Determine the (x, y) coordinate at the center of the cell enclosing the given text.  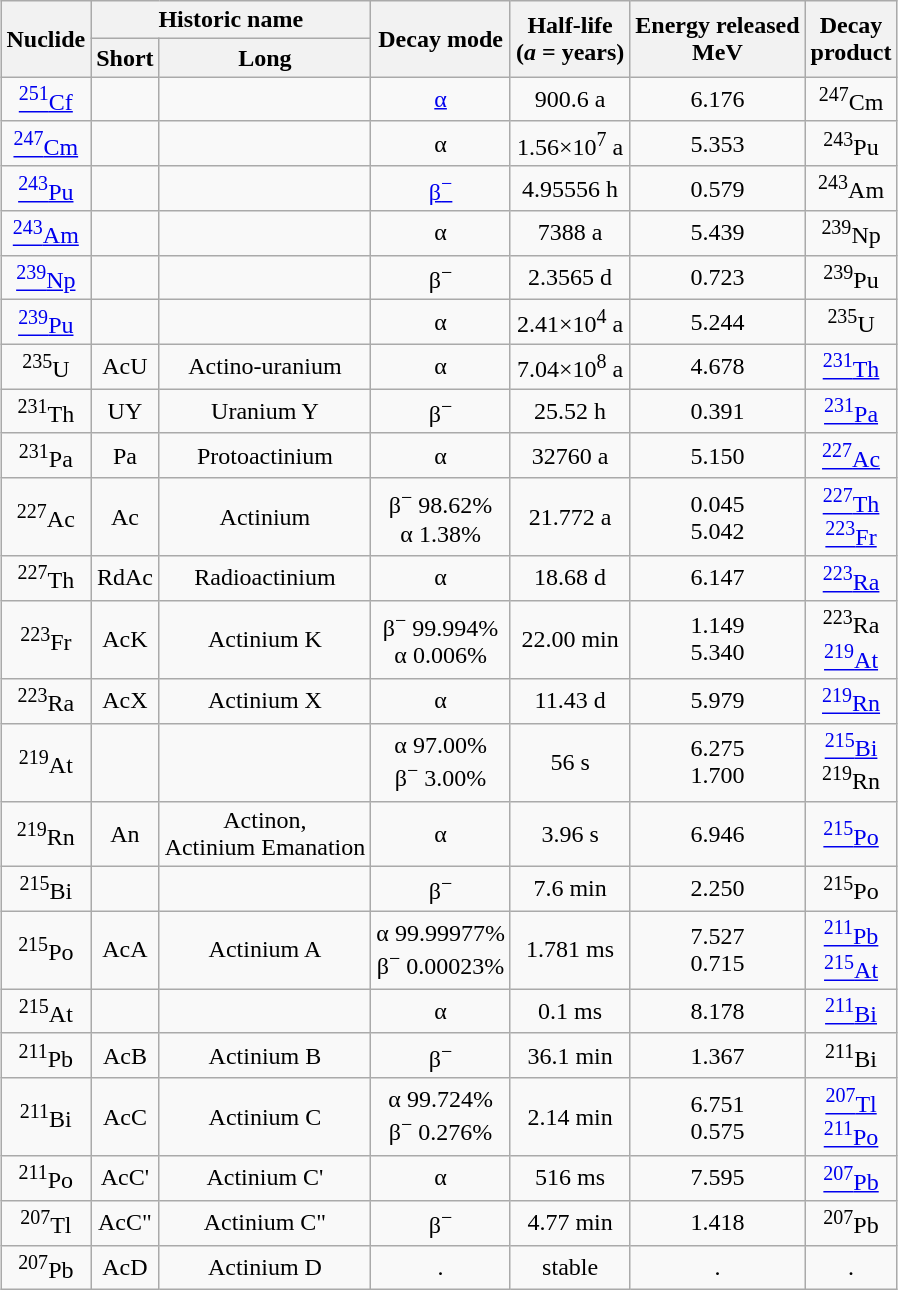
7.595 (718, 1178)
AcA (125, 950)
Actinium B (265, 1056)
215Bi (46, 888)
Decayproduct (851, 39)
AcD (125, 1268)
2.41×104 a (570, 322)
1.367 (718, 1056)
AcU (125, 366)
Half-life(a = years) (570, 39)
11.43 d (570, 702)
Actinium D (265, 1268)
β− 99.994% α 0.006% (441, 639)
Short (125, 58)
Radioactinium (265, 578)
215Bi 219Rn (851, 762)
36.1 min (570, 1056)
Actinium C" (265, 1222)
7.04×108 a (570, 366)
AcK (125, 639)
7.527 0.715 (718, 950)
Uranium Y (265, 412)
215At (46, 1012)
AcB (125, 1056)
1.418 (718, 1222)
5.150 (718, 456)
25.52 h (570, 412)
207Tl (46, 1222)
AcC' (125, 1178)
Energy releasedMeV (718, 39)
32760 a (570, 456)
5.353 (718, 144)
α 97.00% β− 3.00% (441, 762)
5.439 (718, 234)
stable (570, 1268)
6.147 (718, 578)
223Fr (46, 639)
223Ra 219At (851, 639)
7388 a (570, 234)
Nuclide (46, 39)
RdAc (125, 578)
0.045 5.042 (718, 517)
251Cf (46, 100)
5.979 (718, 702)
6.275 1.700 (718, 762)
Historic name (231, 20)
Decay mode (441, 39)
0.579 (718, 188)
2.14 min (570, 1117)
1.56×107 a (570, 144)
Actinium (265, 517)
207Tl 211Po (851, 1117)
UY (125, 412)
Pa (125, 456)
AcC (125, 1117)
18.68 d (570, 578)
Protoactinium (265, 456)
56 s (570, 762)
0.391 (718, 412)
4.678 (718, 366)
1.781 ms (570, 950)
7.6 min (570, 888)
Actinium K (265, 639)
Actinium A (265, 950)
227Th (46, 578)
211Pb 215At (851, 950)
Ac (125, 517)
AcX (125, 702)
Actinium X (265, 702)
AcC" (125, 1222)
211Pb (46, 1056)
219At (46, 762)
22.00 min (570, 639)
Actinium C' (265, 1178)
516 ms (570, 1178)
227Th 223Fr (851, 517)
α 99.99977% β− 0.00023% (441, 950)
Actinon,Actinium Emanation (265, 834)
2.250 (718, 888)
900.6 a (570, 100)
α 99.724% β− 0.276% (441, 1117)
0.723 (718, 278)
β− 98.62% α 1.38% (441, 517)
21.772 a (570, 517)
0.1 ms (570, 1012)
211Po (46, 1178)
6.751 0.575 (718, 1117)
Actino-uranium (265, 366)
8.178 (718, 1012)
6.946 (718, 834)
3.96 s (570, 834)
Long (265, 58)
5.244 (718, 322)
4.77 min (570, 1222)
6.176 (718, 100)
Actinium C (265, 1117)
4.95556 h (570, 188)
2.3565 d (570, 278)
1.149 5.340 (718, 639)
An (125, 834)
